Output the [x, y] coordinate of the center of the cell containing the given text.  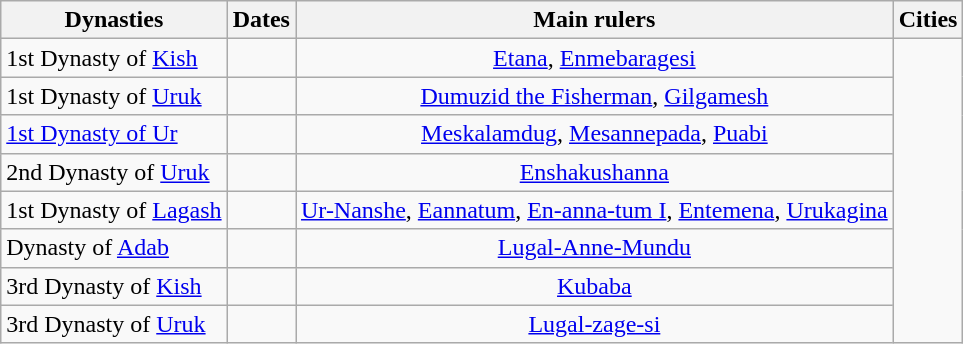
Meskalamdug, Mesannepada, Puabi [595, 134]
3rd Dynasty of Uruk [114, 324]
Etana, Enmebaragesi [595, 58]
Lugal-zage-si [595, 324]
2nd Dynasty of Uruk [114, 172]
1st Dynasty of Ur [114, 134]
Dates [261, 20]
Dumuzid the Fisherman, Gilgamesh [595, 96]
1st Dynasty of Uruk [114, 96]
1st Dynasty of Lagash [114, 210]
Ur-Nanshe, Eannatum, En-anna-tum I, Entemena, Urukagina [595, 210]
3rd Dynasty of Kish [114, 286]
Lugal-Anne-Mundu [595, 248]
Cities [928, 20]
1st Dynasty of Kish [114, 58]
Enshakushanna [595, 172]
Dynasties [114, 20]
Main rulers [595, 20]
Dynasty of Adab [114, 248]
Kubaba [595, 286]
